Provide the [x, y] coordinate of the cell's center where the given text is located.  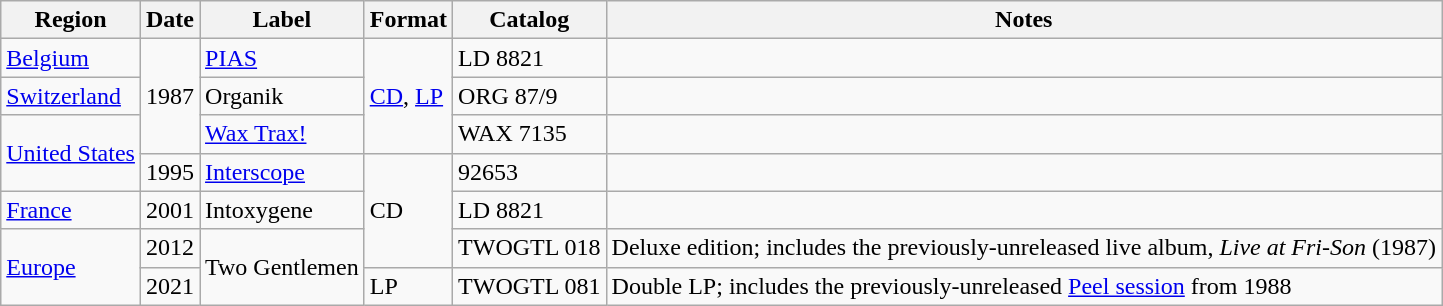
Wax Trax! [282, 134]
Double LP; includes the previously-unreleased Peel session from 1988 [1024, 286]
France [71, 210]
CD, LP [408, 96]
2012 [170, 248]
LP [408, 286]
ORG 87/9 [530, 96]
CD [408, 210]
Label [282, 20]
Belgium [71, 58]
1995 [170, 172]
Region [71, 20]
2021 [170, 286]
Intoxygene [282, 210]
Notes [1024, 20]
1987 [170, 96]
TWOGTL 018 [530, 248]
PIAS [282, 58]
Organik [282, 96]
Format [408, 20]
2001 [170, 210]
Catalog [530, 20]
Europe [71, 267]
Two Gentlemen [282, 267]
Switzerland [71, 96]
Date [170, 20]
TWOGTL 081 [530, 286]
Interscope [282, 172]
WAX 7135 [530, 134]
92653 [530, 172]
United States [71, 153]
Deluxe edition; includes the previously-unreleased live album, Live at Fri-Son (1987) [1024, 248]
